Output the (X, Y) coordinate of the center of the cell containing the given text.  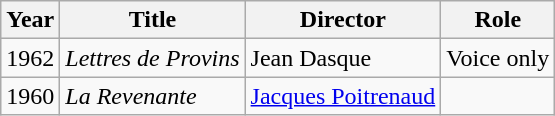
Voice only (498, 58)
Year (30, 20)
Jacques Poitrenaud (343, 96)
1960 (30, 96)
1962 (30, 58)
Director (343, 20)
Lettres de Provins (152, 58)
La Revenante (152, 96)
Role (498, 20)
Jean Dasque (343, 58)
Title (152, 20)
